Extract the (x, y) coordinate from the center of the cell holding the provided text.  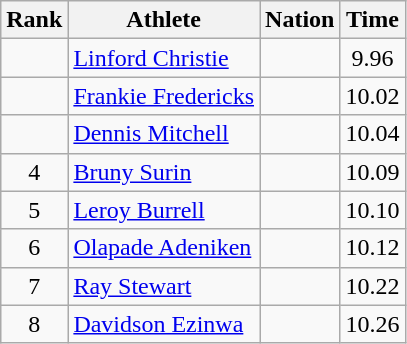
10.04 (372, 134)
Leroy Burrell (164, 210)
10.22 (372, 286)
7 (34, 286)
5 (34, 210)
Bruny Surin (164, 172)
10.02 (372, 96)
10.10 (372, 210)
Athlete (164, 20)
4 (34, 172)
Linford Christie (164, 58)
Olapade Adeniken (164, 248)
Davidson Ezinwa (164, 324)
9.96 (372, 58)
Dennis Mitchell (164, 134)
10.26 (372, 324)
Frankie Fredericks (164, 96)
Time (372, 20)
6 (34, 248)
Ray Stewart (164, 286)
Nation (300, 20)
8 (34, 324)
Rank (34, 20)
10.09 (372, 172)
10.12 (372, 248)
